From the cell containing the given text, extract its center point as [x, y] coordinate. 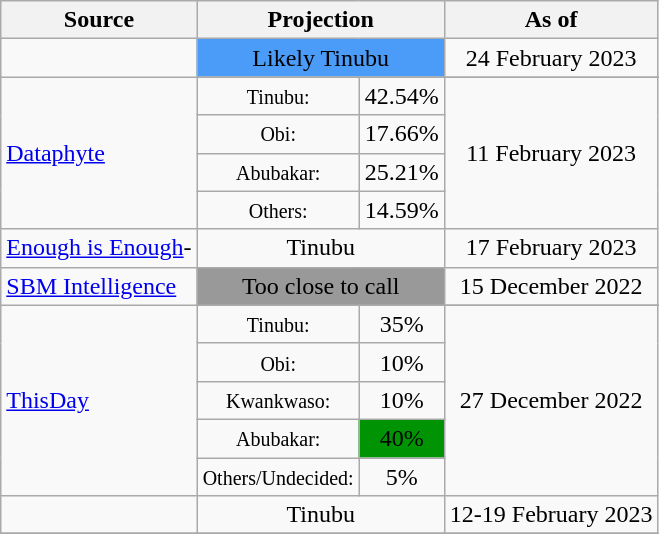
Dataphyte [99, 153]
15 December 2022 [551, 286]
Source [99, 20]
17 February 2023 [551, 248]
17.66% [402, 134]
ThisDay [99, 400]
25.21% [402, 172]
Others: [278, 210]
27 December 2022 [551, 400]
11 February 2023 [551, 153]
24 February 2023 [551, 58]
35% [402, 324]
Kwankwaso: [278, 400]
As of [551, 20]
Projection [320, 20]
Enough is Enough- [99, 248]
12-19 February 2023 [551, 515]
Too close to call [320, 286]
40% [402, 438]
Others/Undecided: [278, 477]
Likely Tinubu [320, 58]
5% [402, 477]
14.59% [402, 210]
42.54% [402, 96]
SBM Intelligence [99, 286]
